Locate the cell with the specified text and output its [x, y] center coordinate. 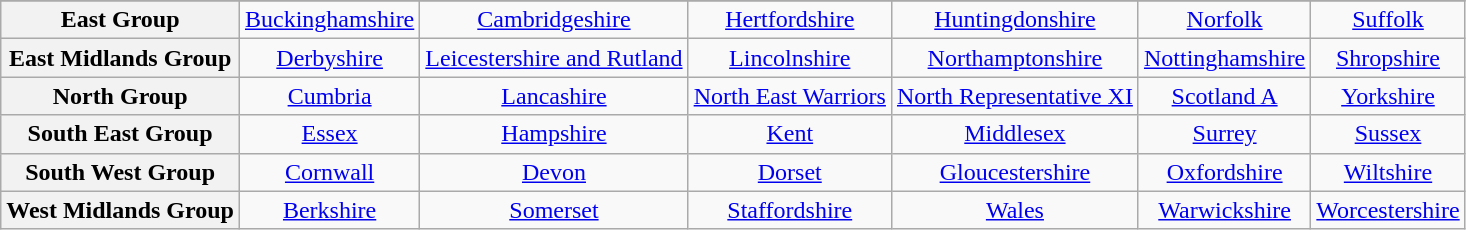
Kent [790, 134]
Huntingdonshire [1014, 20]
Lancashire [554, 96]
West Midlands Group [120, 210]
Oxfordshire [1224, 172]
Suffolk [1388, 20]
Dorset [790, 172]
Cornwall [329, 172]
South East Group [120, 134]
Yorkshire [1388, 96]
North Group [120, 96]
Buckinghamshire [329, 20]
Berkshire [329, 210]
Sussex [1388, 134]
Gloucestershire [1014, 172]
Hampshire [554, 134]
Northamptonshire [1014, 58]
Scotland A [1224, 96]
Norfolk [1224, 20]
Cumbria [329, 96]
Warwickshire [1224, 210]
Shropshire [1388, 58]
Somerset [554, 210]
Surrey [1224, 134]
North Representative XI [1014, 96]
Worcestershire [1388, 210]
North East Warriors [790, 96]
Staffordshire [790, 210]
Cambridgeshire [554, 20]
Wales [1014, 210]
South West Group [120, 172]
Leicestershire and Rutland [554, 58]
East Group [120, 20]
Derbyshire [329, 58]
Hertfordshire [790, 20]
East Midlands Group [120, 58]
Devon [554, 172]
Essex [329, 134]
Lincolnshire [790, 58]
Wiltshire [1388, 172]
Nottinghamshire [1224, 58]
Middlesex [1014, 134]
